Scan for the cell matching the given text and deliver its [x, y] coordinate at center. 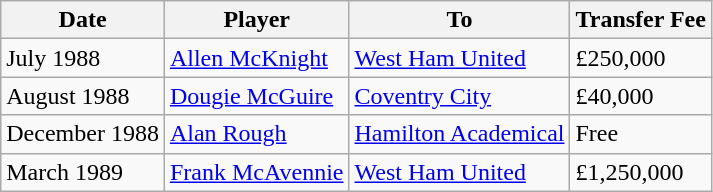
Alan Rough [256, 134]
Player [256, 20]
£40,000 [640, 96]
August 1988 [83, 96]
Free [640, 134]
Date [83, 20]
December 1988 [83, 134]
Coventry City [460, 96]
July 1988 [83, 58]
£250,000 [640, 58]
Dougie McGuire [256, 96]
Allen McKnight [256, 58]
Frank McAvennie [256, 172]
Transfer Fee [640, 20]
Hamilton Academical [460, 134]
£1,250,000 [640, 172]
March 1989 [83, 172]
To [460, 20]
